Scan for the cell matching the given text and deliver its [x, y] coordinate at center. 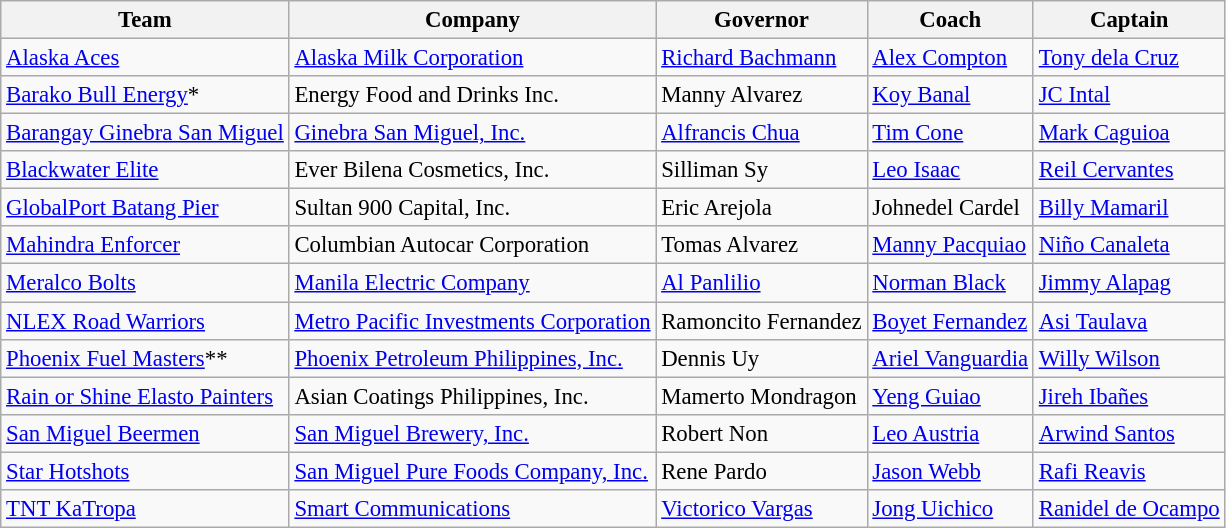
Richard Bachmann [762, 58]
Energy Food and Drinks Inc. [472, 95]
Mark Caguioa [1129, 133]
Eric Arejola [762, 208]
Manny Pacquiao [950, 245]
Barangay Ginebra San Miguel [145, 133]
Rafi Reavis [1129, 471]
Manila Electric Company [472, 283]
Koy Banal [950, 95]
Columbian Autocar Corporation [472, 245]
Jireh Ibañes [1129, 396]
Tony dela Cruz [1129, 58]
Dennis Uy [762, 358]
Alex Compton [950, 58]
Alaska Milk Corporation [472, 58]
Arwind Santos [1129, 433]
Victorico Vargas [762, 509]
Ever Bilena Cosmetics, Inc. [472, 170]
San Miguel Pure Foods Company, Inc. [472, 471]
Rene Pardo [762, 471]
Tim Cone [950, 133]
JC Intal [1129, 95]
San Miguel Brewery, Inc. [472, 433]
Silliman Sy [762, 170]
Star Hotshots [145, 471]
Johnedel Cardel [950, 208]
San Miguel Beermen [145, 433]
Barako Bull Energy* [145, 95]
Jason Webb [950, 471]
Al Panlilio [762, 283]
Norman Black [950, 283]
Ranidel de Ocampo [1129, 509]
Leo Isaac [950, 170]
Jimmy Alapag [1129, 283]
Mahindra Enforcer [145, 245]
Niño Canaleta [1129, 245]
Team [145, 20]
Company [472, 20]
Governor [762, 20]
Metro Pacific Investments Corporation [472, 321]
Alaska Aces [145, 58]
Rain or Shine Elasto Painters [145, 396]
Alfrancis Chua [762, 133]
Ariel Vanguardia [950, 358]
Captain [1129, 20]
NLEX Road Warriors [145, 321]
Blackwater Elite [145, 170]
Asi Taulava [1129, 321]
TNT KaTropa [145, 509]
Yeng Guiao [950, 396]
Mamerto Mondragon [762, 396]
Reil Cervantes [1129, 170]
Sultan 900 Capital, Inc. [472, 208]
Smart Communications [472, 509]
Jong Uichico [950, 509]
Meralco Bolts [145, 283]
Ginebra San Miguel, Inc. [472, 133]
Boyet Fernandez [950, 321]
Phoenix Fuel Masters** [145, 358]
Robert Non [762, 433]
Leo Austria [950, 433]
Asian Coatings Philippines, Inc. [472, 396]
GlobalPort Batang Pier [145, 208]
Tomas Alvarez [762, 245]
Coach [950, 20]
Ramoncito Fernandez [762, 321]
Billy Mamaril [1129, 208]
Phoenix Petroleum Philippines, Inc. [472, 358]
Willy Wilson [1129, 358]
Manny Alvarez [762, 95]
